Provide the (x, y) coordinate of the cell's center where the given text is located.  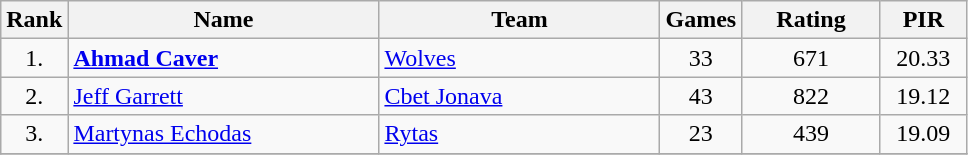
Ahmad Caver (224, 58)
Name (224, 20)
Martynas Echodas (224, 134)
33 (701, 58)
2. (34, 96)
Rytas (520, 134)
1. (34, 58)
3. (34, 134)
Cbet Jonava (520, 96)
439 (812, 134)
Wolves (520, 58)
822 (812, 96)
PIR (923, 20)
Rating (812, 20)
Team (520, 20)
43 (701, 96)
20.33 (923, 58)
19.09 (923, 134)
671 (812, 58)
Jeff Garrett (224, 96)
19.12 (923, 96)
23 (701, 134)
Games (701, 20)
Rank (34, 20)
